Determine the [x, y] coordinate at the center of the cell enclosing the given text.  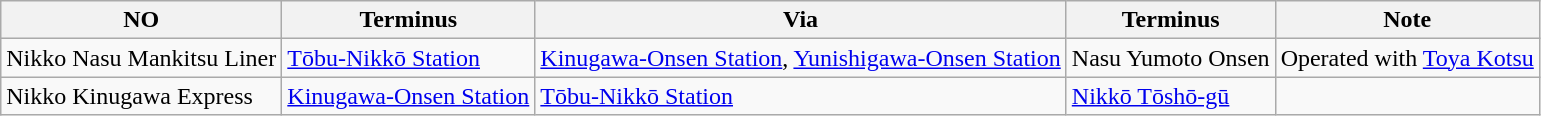
Kinugawa-Onsen Station, Yunishigawa-Onsen Station [800, 58]
Nasu Yumoto Onsen [1170, 58]
Note [1407, 20]
Nikkō Tōshō-gū [1170, 96]
NO [142, 20]
Nikko Kinugawa Express [142, 96]
Operated with Toya Kotsu [1407, 58]
Kinugawa-Onsen Station [408, 96]
Via [800, 20]
Nikko Nasu Mankitsu Liner [142, 58]
